Pinpoint the cell where the given text exists, returning its (x, y) midpoint coordinate. 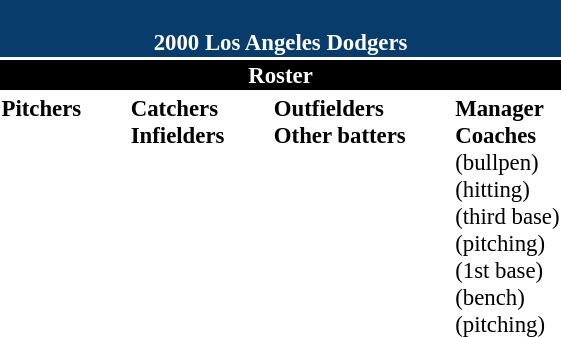
2000 Los Angeles Dodgers (280, 28)
Roster (280, 75)
